For the text-containing cell, return its midpoint in [x, y] coordinate format. 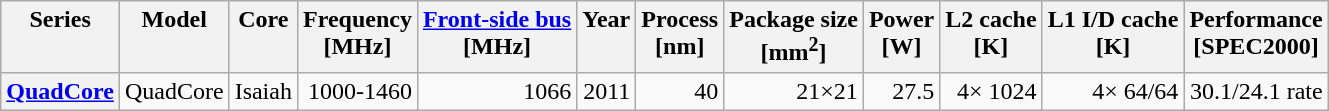
Performance[SPEC2000] [1256, 37]
L2 cache[K] [991, 37]
40 [680, 91]
2011 [606, 91]
30.1/24.1 rate [1256, 91]
1066 [496, 91]
Isaiah [263, 91]
Power[W] [901, 37]
Front-side bus[MHz] [496, 37]
Package size[mm2] [794, 37]
Model [174, 37]
27.5 [901, 91]
Process[nm] [680, 37]
L1 I/D cache[K] [1113, 37]
Series [60, 37]
Year [606, 37]
1000-1460 [357, 91]
4× 1024 [991, 91]
Core [263, 37]
Frequency[MHz] [357, 37]
4× 64/64 [1113, 91]
21×21 [794, 91]
